From the cell containing the given text, extract its center point as (x, y) coordinate. 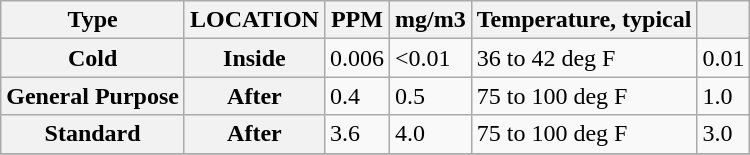
1.0 (724, 96)
3.6 (356, 134)
Standard (93, 134)
Cold (93, 58)
3.0 (724, 134)
LOCATION (254, 20)
PPM (356, 20)
mg/m3 (430, 20)
36 to 42 deg F (584, 58)
0.5 (430, 96)
Type (93, 20)
<0.01 (430, 58)
0.4 (356, 96)
Temperature, typical (584, 20)
4.0 (430, 134)
0.006 (356, 58)
General Purpose (93, 96)
0.01 (724, 58)
Inside (254, 58)
